Provide the (x, y) coordinate of the cell's center where the given text is located.  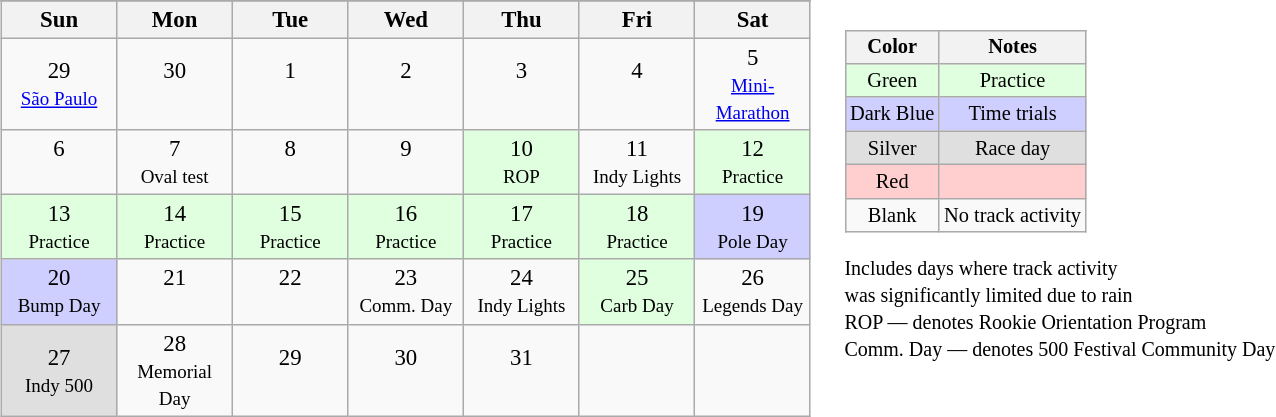
Fri (637, 20)
31 (522, 370)
3 (522, 85)
25Carb Day (637, 292)
Race day (1012, 148)
29 (290, 370)
Color (892, 47)
Blank (892, 215)
11Indy Lights (637, 162)
Dark Blue (892, 114)
Mon (175, 20)
5Mini-Marathon (753, 85)
8 (290, 162)
22 (290, 292)
14Practice (175, 228)
9 (406, 162)
Sun (59, 20)
Time trials (1012, 114)
4 (637, 85)
Practice (1012, 81)
Sat (753, 20)
18Practice (637, 228)
23Comm. Day (406, 292)
Wed (406, 20)
19Pole Day (753, 228)
Thu (522, 20)
15Practice (290, 228)
20Bump Day (59, 292)
7Oval test (175, 162)
17Practice (522, 228)
No track activity (1012, 215)
6 (59, 162)
28Memorial Day (175, 370)
10ROP (522, 162)
Notes (1012, 47)
12Practice (753, 162)
26Legends Day (753, 292)
29São Paulo (59, 85)
Green (892, 81)
24Indy Lights (522, 292)
21 (175, 292)
16Practice (406, 228)
2 (406, 85)
Silver (892, 148)
27Indy 500 (59, 370)
1 (290, 85)
Red (892, 182)
13Practice (59, 228)
Tue (290, 20)
